Locate the cell with the specified text and output its [x, y] center coordinate. 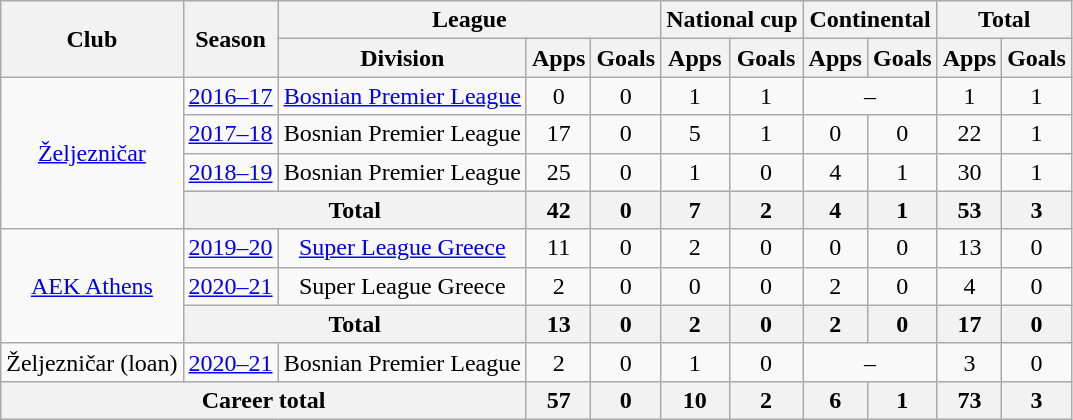
42 [558, 210]
10 [695, 400]
National cup [732, 20]
Željezničar [92, 153]
30 [969, 172]
2016–17 [230, 96]
53 [969, 210]
22 [969, 134]
2018–19 [230, 172]
Season [230, 39]
57 [558, 400]
5 [695, 134]
11 [558, 248]
Željezničar (loan) [92, 362]
Continental [870, 20]
7 [695, 210]
Career total [264, 400]
League [469, 20]
73 [969, 400]
25 [558, 172]
2019–20 [230, 248]
6 [835, 400]
AEK Athens [92, 286]
Club [92, 39]
Division [402, 58]
2017–18 [230, 134]
